Identify which cell holds the provided text, then report its [x, y] central coordinate. 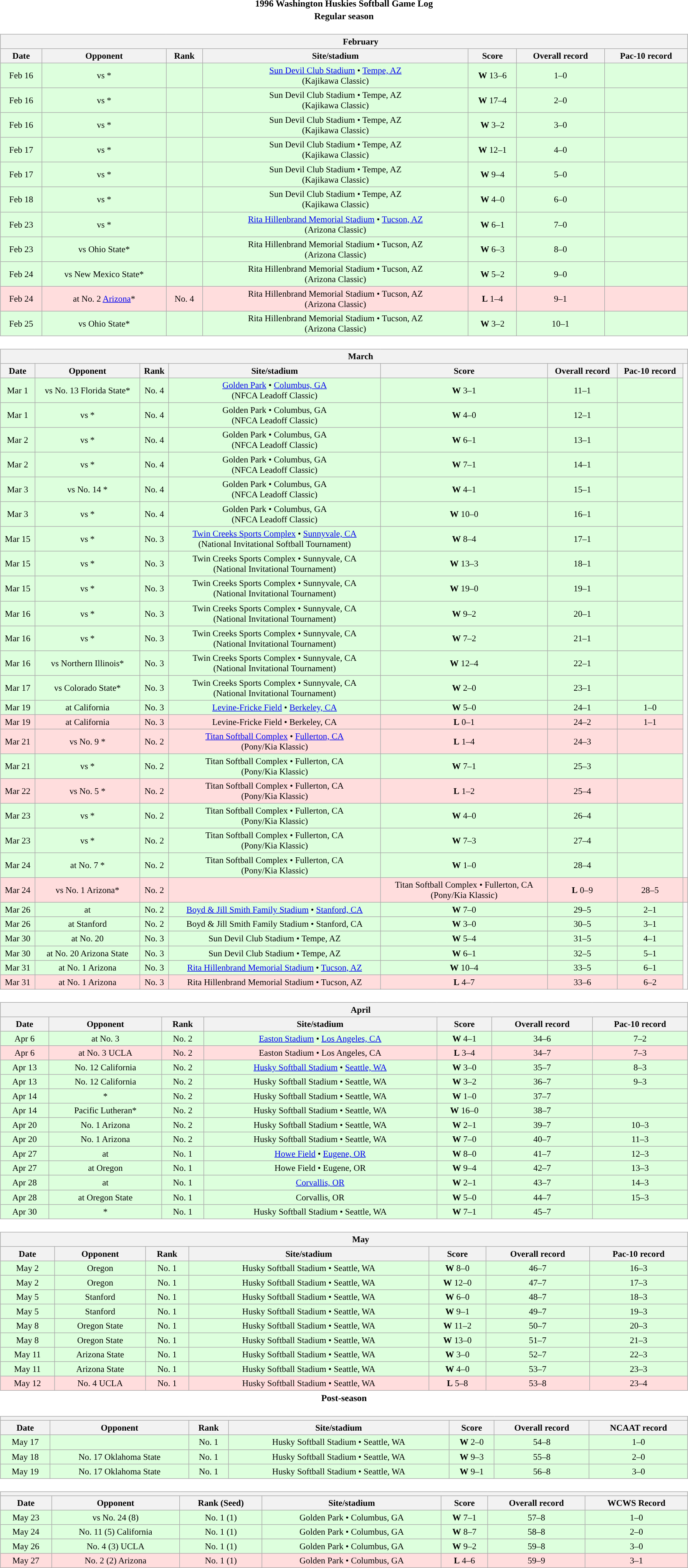
52–7 [537, 1355]
Feb 18 [21, 200]
33–6 [583, 982]
May 23 [26, 1517]
W 12–4 [464, 663]
W 7–3 [464, 840]
Feb 25 [21, 323]
42–7 [542, 1168]
11–3 [640, 1139]
37–7 [542, 1096]
47–7 [537, 1282]
7–0 [561, 224]
vs No. 9 * [88, 741]
36–7 [542, 1082]
March [344, 356]
46–7 [537, 1268]
W 5–2 [493, 274]
May [344, 1239]
13–3 [640, 1168]
29–5 [583, 910]
W 13–3 [464, 564]
L 3–4 [465, 1053]
No. 4 (3) UCLA [116, 1546]
32–5 [583, 953]
W 8–4 [464, 539]
4–0 [561, 150]
vs Colorado State* [88, 688]
28–5 [650, 890]
35–7 [542, 1067]
L 0–9 [583, 890]
4–1 [650, 939]
W 11–2 [457, 1326]
W 19–0 [464, 589]
vs No. 13 Florida State* [88, 391]
W 7–2 [464, 639]
43–7 [542, 1183]
1–1 [650, 722]
Pacific Lutheran* [105, 1111]
L 0–1 [464, 722]
May 18 [25, 1457]
W 16–0 [465, 1111]
31–5 [583, 939]
23–4 [638, 1383]
54–8 [541, 1442]
at No. 2 Arizona* [104, 299]
15–1 [583, 490]
May 24 [26, 1532]
at Oregon State [105, 1197]
L 5–8 [457, 1383]
9–1 [561, 299]
WCWS Record [637, 1503]
14–1 [583, 464]
at No. 3 UCLA [105, 1053]
W 6–3 [493, 249]
vs Northern Illinois* [88, 663]
Rank (Seed) [221, 1503]
vs New Mexico State* [104, 274]
21–3 [638, 1340]
W 13–6 [493, 75]
L 4–6 [465, 1561]
W 8–7 [465, 1532]
17–1 [583, 539]
48–7 [537, 1297]
5–0 [561, 175]
L 1–2 [464, 791]
6–1 [650, 967]
Mar 17 [18, 688]
W 10–0 [464, 514]
59–9 [536, 1561]
W 13–0 [457, 1340]
10–3 [640, 1125]
2–1 [650, 910]
W 6–0 [457, 1297]
24–3 [583, 741]
W 12–1 [493, 150]
vs No. 14 * [88, 490]
23–3 [638, 1369]
6–2 [650, 982]
17–3 [638, 1282]
at No. 3 [105, 1038]
59–8 [536, 1546]
April [344, 1010]
vs No. 1 Arizona* [88, 890]
12–1 [583, 415]
at No. 7 * [88, 866]
8–0 [561, 249]
No. 11 (5) California [116, 1532]
W 3–1 [464, 391]
45–7 [542, 1211]
19–3 [638, 1311]
Mar 22 [18, 791]
8–3 [640, 1067]
18–1 [583, 564]
No. 2 (2) Arizona [116, 1561]
11–1 [583, 391]
at No. 20 Arizona State [88, 953]
34–7 [542, 1053]
May 17 [25, 1442]
38–7 [542, 1111]
39–7 [542, 1125]
18–3 [638, 1297]
vs No. 24 (8) [116, 1517]
L 4–7 [464, 982]
27–4 [583, 840]
February [344, 41]
May 27 [26, 1561]
10–1 [561, 323]
58–8 [536, 1532]
57–8 [536, 1517]
24–2 [583, 722]
56–8 [541, 1471]
May 12 [28, 1383]
25–4 [583, 791]
W 9–3 [472, 1457]
24–1 [583, 707]
5–1 [650, 953]
14–3 [640, 1183]
53–7 [537, 1369]
23–1 [583, 688]
May 19 [25, 1471]
7–2 [640, 1038]
26–4 [583, 816]
40–7 [542, 1139]
No. 4 UCLA [100, 1383]
NCAAT record [638, 1428]
21–1 [583, 639]
vs No. 5 * [88, 791]
W 17–4 [493, 101]
W 5–4 [464, 939]
33–5 [583, 967]
6–0 [561, 200]
41–7 [542, 1154]
20–1 [583, 613]
30–5 [583, 924]
at No. 20 [88, 939]
9–0 [561, 274]
22–1 [583, 663]
Apr 30 [25, 1211]
20–3 [638, 1326]
19–1 [583, 589]
51–7 [537, 1340]
25–3 [583, 766]
16–1 [583, 514]
22–3 [638, 1355]
49–7 [537, 1311]
Twin Creeks Sports Complex • Sunnyvale, CA(National Invitational Softball Tournament) [275, 539]
44–7 [542, 1197]
W 10–4 [464, 967]
28–4 [583, 866]
50–7 [537, 1326]
9–3 [640, 1082]
at Oregon [105, 1168]
13–1 [583, 440]
16–3 [638, 1268]
W 12–0 [457, 1282]
53–8 [537, 1383]
at Stanford [88, 924]
May 26 [26, 1546]
55–8 [541, 1457]
12–3 [640, 1154]
34–6 [542, 1038]
15–3 [640, 1197]
7–3 [640, 1053]
